Return the [x, y] coordinate for the center point of the cell that contains the specified text.  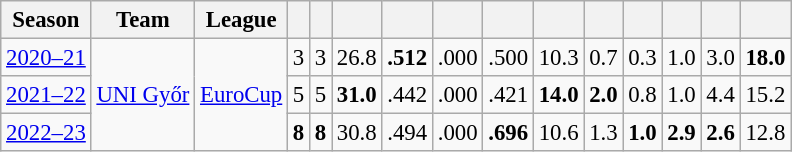
2.0 [604, 95]
0.7 [604, 58]
.494 [407, 133]
1.3 [604, 133]
Team [143, 20]
10.3 [558, 58]
18.0 [765, 58]
2022–23 [46, 133]
.512 [407, 58]
.696 [508, 133]
15.2 [765, 95]
31.0 [357, 95]
12.8 [765, 133]
2.6 [720, 133]
.421 [508, 95]
2.9 [682, 133]
.442 [407, 95]
10.6 [558, 133]
2021–22 [46, 95]
3.0 [720, 58]
2020–21 [46, 58]
UNI Győr [143, 96]
14.0 [558, 95]
Season [46, 20]
4.4 [720, 95]
EuroCup [242, 96]
0.8 [642, 95]
0.3 [642, 58]
.500 [508, 58]
30.8 [357, 133]
League [242, 20]
26.8 [357, 58]
